Find where the given text appears and provide that cell's center as (X, Y) coordinate. 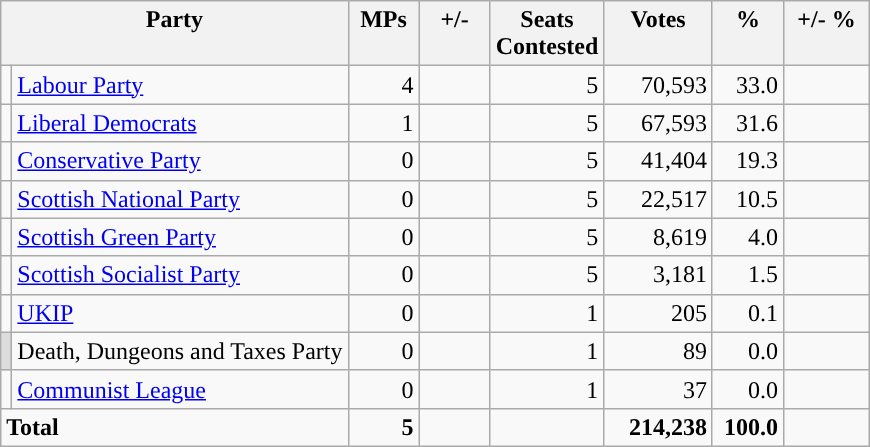
33.0 (748, 85)
+/- (454, 34)
4 (384, 85)
70,593 (658, 85)
Labour Party (180, 85)
8,619 (658, 237)
Liberal Democrats (180, 123)
41,404 (658, 161)
Seats Contested (547, 34)
205 (658, 313)
Votes (658, 34)
89 (658, 351)
31.6 (748, 123)
Death, Dungeons and Taxes Party (180, 351)
UKIP (180, 313)
0.1 (748, 313)
1.5 (748, 275)
Scottish Green Party (180, 237)
Communist League (180, 389)
Scottish National Party (180, 199)
10.5 (748, 199)
37 (658, 389)
% (748, 34)
19.3 (748, 161)
214,238 (658, 427)
67,593 (658, 123)
+/- % (826, 34)
MPs (384, 34)
100.0 (748, 427)
4.0 (748, 237)
Conservative Party (180, 161)
Scottish Socialist Party (180, 275)
22,517 (658, 199)
Party (174, 34)
3,181 (658, 275)
Total (174, 427)
